From the cell containing the given text, extract its center point as [X, Y] coordinate. 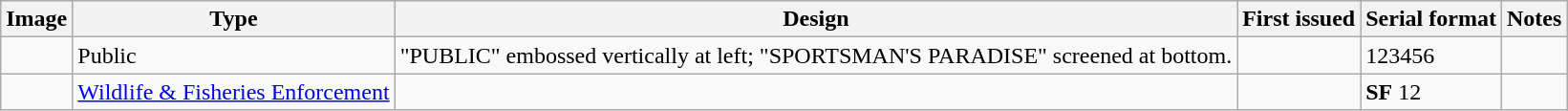
Public [233, 55]
Wildlife & Fisheries Enforcement [233, 92]
Image [36, 19]
First issued [1300, 19]
123456 [1431, 55]
Serial format [1431, 19]
Design [816, 19]
Notes [1534, 19]
Type [233, 19]
SF 12 [1431, 92]
"PUBLIC" embossed vertically at left; "SPORTSMAN'S PARADISE" screened at bottom. [816, 55]
